Extract the [x, y] coordinate from the center of the cell holding the provided text.  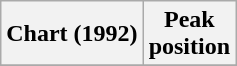
Peakposition [189, 34]
Chart (1992) [72, 34]
